Search for the cell housing the specified text and yield its (x, y) center coordinate. 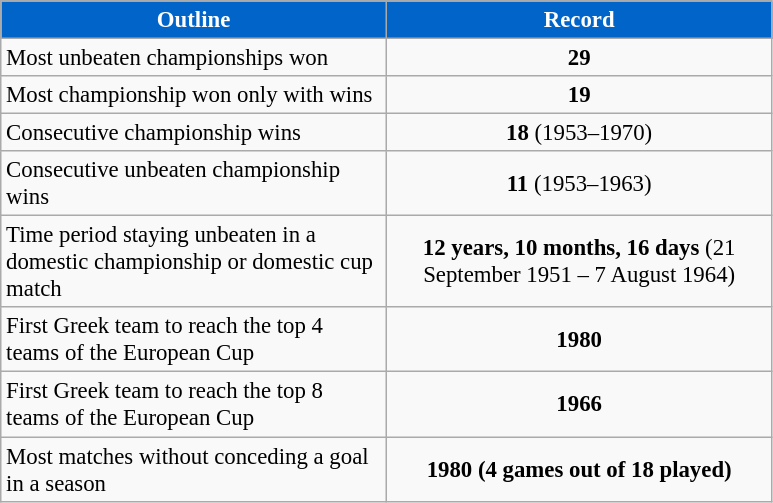
Outline (194, 20)
Most matches without conceding a goal in a season (194, 470)
19 (579, 95)
First Greek team to reach the top 4 teams of the European Cup (194, 340)
Record (579, 20)
1980 (579, 340)
29 (579, 58)
12 years, 10 months, 16 days (21 September 1951 – 7 August 1964) (579, 262)
Consecutive unbeaten championship wins (194, 184)
Most championship won only with wins (194, 95)
11 (1953–1963) (579, 184)
18 (1953–1970) (579, 133)
Time period staying unbeaten in a domestic championship or domestic cup match (194, 262)
Consecutive championship wins (194, 133)
1980 (4 games out of 18 played) (579, 470)
Most unbeaten championships won (194, 58)
1966 (579, 404)
First Greek team to reach the top 8 teams of the European Cup (194, 404)
